Provide the (x, y) coordinate of the cell's center where the given text is located.  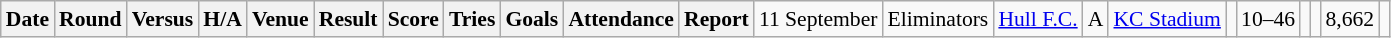
Versus (163, 19)
A (1096, 19)
Report (716, 19)
Attendance (621, 19)
Tries (472, 19)
H/A (222, 19)
Eliminators (938, 19)
Goals (532, 19)
10–46 (1268, 19)
KC Stadium (1166, 19)
Result (348, 19)
8,662 (1350, 19)
Score (414, 19)
Venue (280, 19)
Round (90, 19)
Hull F.C. (1038, 19)
Date (28, 19)
11 September (818, 19)
